Find where the given text appears and provide that cell's center as [X, Y] coordinate. 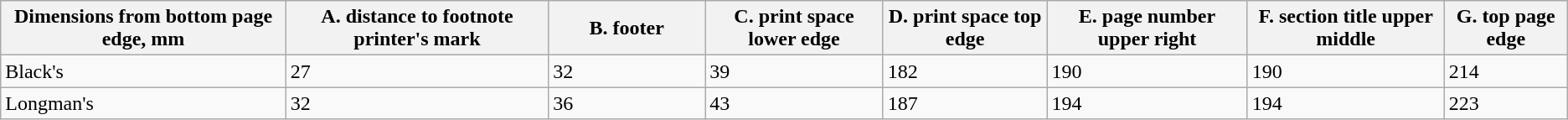
A. distance to footnote printer's mark [417, 29]
214 [1506, 71]
Dimensions from bottom page edge, mm [143, 29]
39 [794, 71]
27 [417, 71]
E. page number upper right [1148, 29]
Black's [143, 71]
43 [794, 103]
D. print space top edge [965, 29]
223 [1506, 103]
36 [627, 103]
B. footer [627, 29]
C. print space lower edge [794, 29]
Longman's [143, 103]
F. section title upper middle [1345, 29]
182 [965, 71]
G. top page edge [1506, 29]
187 [965, 103]
